Locate the cell with the specified text and output its [X, Y] center coordinate. 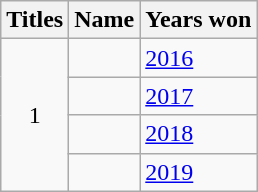
Name [104, 20]
2016 [198, 58]
2018 [198, 134]
Titles [35, 20]
2017 [198, 96]
2019 [198, 172]
Years won [198, 20]
1 [35, 115]
